For the text-containing cell, return its midpoint in (X, Y) coordinate format. 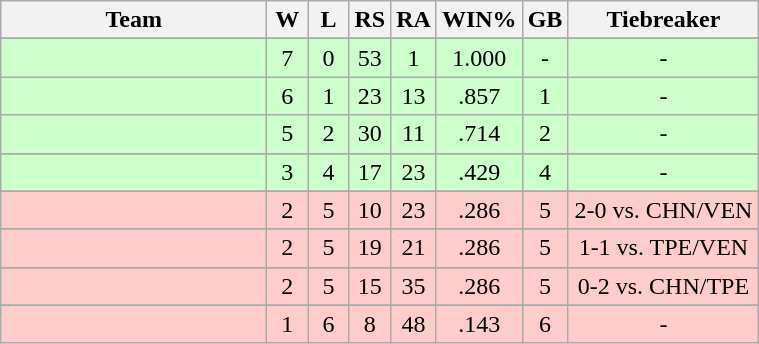
W (288, 20)
.143 (479, 324)
RA (414, 20)
21 (414, 248)
L (328, 20)
13 (414, 96)
GB (545, 20)
17 (370, 172)
48 (414, 324)
Tiebreaker (664, 20)
30 (370, 134)
.429 (479, 172)
53 (370, 58)
8 (370, 324)
3 (288, 172)
10 (370, 210)
0 (328, 58)
7 (288, 58)
2-0 vs. CHN/VEN (664, 210)
Team (134, 20)
1.000 (479, 58)
0-2 vs. CHN/TPE (664, 286)
1-1 vs. TPE/VEN (664, 248)
RS (370, 20)
WIN% (479, 20)
15 (370, 286)
.714 (479, 134)
19 (370, 248)
11 (414, 134)
.857 (479, 96)
35 (414, 286)
